Output the [X, Y] coordinate of the center of the cell containing the given text.  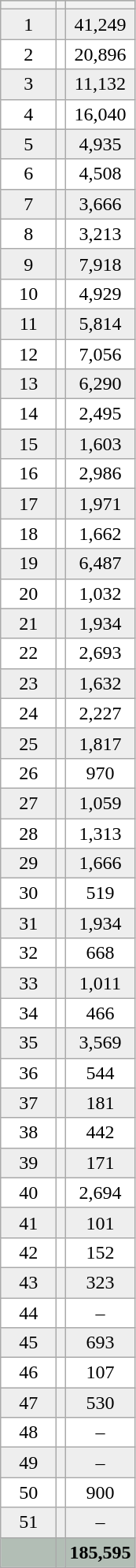
4,935 [101, 144]
19 [28, 564]
3 [28, 84]
3,666 [101, 204]
693 [101, 1343]
171 [101, 1163]
1,971 [101, 504]
42 [28, 1252]
152 [101, 1252]
6 [28, 174]
4,929 [101, 294]
3,569 [101, 1043]
26 [28, 773]
1,817 [101, 743]
1,059 [101, 803]
21 [28, 623]
11 [28, 324]
185,595 [101, 1552]
20 [28, 594]
11,132 [101, 84]
30 [28, 893]
47 [28, 1403]
2,986 [101, 474]
1,011 [101, 983]
1,032 [101, 594]
544 [101, 1073]
1,603 [101, 444]
1,662 [101, 534]
51 [28, 1522]
530 [101, 1403]
668 [101, 953]
6,487 [101, 564]
16,040 [101, 114]
519 [101, 893]
43 [28, 1282]
27 [28, 803]
466 [101, 1013]
7,056 [101, 353]
31 [28, 923]
14 [28, 414]
1,313 [101, 834]
900 [101, 1492]
22 [28, 653]
323 [101, 1282]
107 [101, 1373]
38 [28, 1133]
1 [28, 24]
46 [28, 1373]
32 [28, 953]
970 [101, 773]
33 [28, 983]
36 [28, 1073]
25 [28, 743]
28 [28, 834]
40 [28, 1193]
181 [101, 1103]
45 [28, 1343]
4,508 [101, 174]
48 [28, 1433]
101 [101, 1222]
2,693 [101, 653]
16 [28, 474]
41,249 [101, 24]
2,495 [101, 414]
12 [28, 353]
39 [28, 1163]
37 [28, 1103]
7 [28, 204]
9 [28, 264]
6,290 [101, 384]
24 [28, 713]
18 [28, 534]
442 [101, 1133]
50 [28, 1492]
8 [28, 234]
10 [28, 294]
29 [28, 864]
2,227 [101, 713]
5,814 [101, 324]
23 [28, 683]
17 [28, 504]
44 [28, 1312]
2 [28, 54]
5 [28, 144]
20,896 [101, 54]
34 [28, 1013]
7,918 [101, 264]
49 [28, 1463]
41 [28, 1222]
4 [28, 114]
35 [28, 1043]
13 [28, 384]
1,632 [101, 683]
15 [28, 444]
2,694 [101, 1193]
1,666 [101, 864]
3,213 [101, 234]
